Determine the [x, y] coordinate at the center of the cell enclosing the given text.  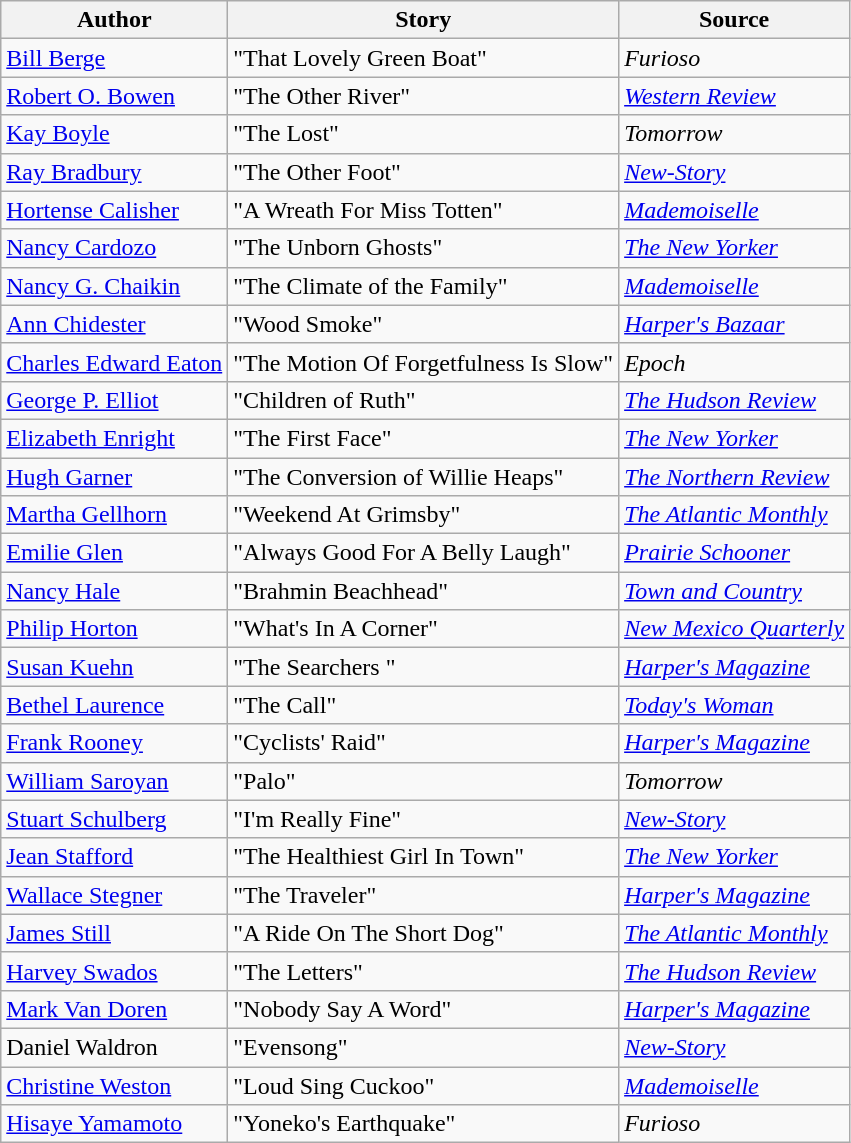
Christine Weston [114, 1085]
"Wood Smoke" [424, 324]
"Brahmin Beachhead" [424, 591]
"The Lost" [424, 134]
"Palo" [424, 781]
"The Traveler" [424, 895]
The Northern Review [734, 477]
Harvey Swados [114, 971]
"The Conversion of Willie Heaps" [424, 477]
Frank Rooney [114, 743]
Ray Bradbury [114, 172]
George P. Elliot [114, 400]
New Mexico Quarterly [734, 629]
Ann Chidester [114, 324]
Robert O. Bowen [114, 96]
Hisaye Yamamoto [114, 1124]
Susan Kuehn [114, 667]
Prairie Schooner [734, 553]
"I'm Really Fine" [424, 819]
"Yoneko's Earthquake" [424, 1124]
"The Call" [424, 705]
"The First Face" [424, 438]
William Saroyan [114, 781]
Philip Horton [114, 629]
Story [424, 20]
James Still [114, 933]
Kay Boyle [114, 134]
"Weekend At Grimsby" [424, 515]
"The Healthiest Girl In Town" [424, 857]
Source [734, 20]
"Always Good For A Belly Laugh" [424, 553]
"A Ride On The Short Dog" [424, 933]
Today's Woman [734, 705]
Nancy G. Chaikin [114, 286]
"The Other River" [424, 96]
"The Climate of the Family" [424, 286]
"The Unborn Ghosts" [424, 248]
"Evensong" [424, 1047]
Nancy Cardozo [114, 248]
Hugh Garner [114, 477]
Wallace Stegner [114, 895]
Emilie Glen [114, 553]
"Nobody Say A Word" [424, 1009]
Jean Stafford [114, 857]
Stuart Schulberg [114, 819]
Author [114, 20]
"Children of Ruth" [424, 400]
Mark Van Doren [114, 1009]
"The Other Foot" [424, 172]
"The Searchers " [424, 667]
Martha Gellhorn [114, 515]
"Cyclists' Raid" [424, 743]
Charles Edward Eaton [114, 362]
"The Letters" [424, 971]
"What's In A Corner" [424, 629]
Bethel Laurence [114, 705]
Harper's Bazaar [734, 324]
Epoch [734, 362]
"Loud Sing Cuckoo" [424, 1085]
"That Lovely Green Boat" [424, 58]
Daniel Waldron [114, 1047]
"A Wreath For Miss Totten" [424, 210]
Nancy Hale [114, 591]
Elizabeth Enright [114, 438]
"The Motion Of Forgetfulness Is Slow" [424, 362]
Town and Country [734, 591]
Bill Berge [114, 58]
Hortense Calisher [114, 210]
Western Review [734, 96]
